Search for the cell housing the specified text and yield its [X, Y] center coordinate. 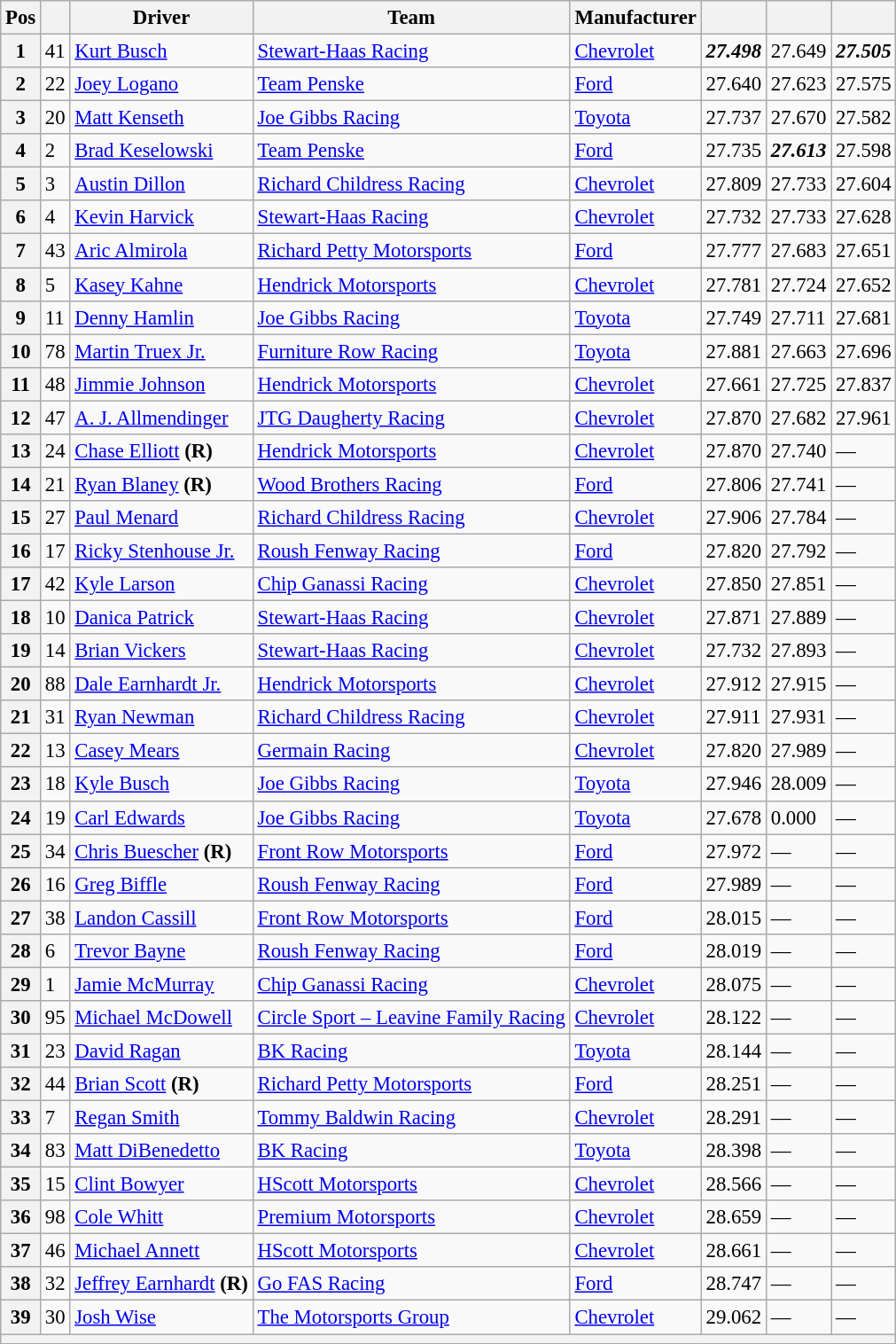
27.792 [798, 551]
27.681 [863, 317]
27.604 [863, 184]
The Motorsports Group [411, 1317]
37 [21, 1251]
Chase Elliott (R) [161, 451]
28.144 [734, 1051]
25 [21, 851]
28.075 [734, 984]
27.915 [798, 684]
27.906 [734, 518]
35 [21, 1184]
39 [21, 1317]
27.505 [863, 51]
27.696 [863, 351]
27.628 [863, 217]
Tommy Baldwin Racing [411, 1118]
David Ragan [161, 1051]
27.931 [798, 717]
27.741 [798, 484]
28.122 [734, 1018]
A. J. Allmendinger [161, 418]
Aric Almirola [161, 251]
Germain Racing [411, 751]
Pos [21, 18]
27.806 [734, 484]
44 [55, 1084]
48 [55, 384]
28.291 [734, 1118]
Kyle Larson [161, 584]
46 [55, 1251]
Kurt Busch [161, 51]
95 [55, 1018]
Jamie McMurray [161, 984]
27.575 [863, 84]
Trevor Bayne [161, 951]
Paul Menard [161, 518]
27.889 [798, 618]
27.737 [734, 118]
27.683 [798, 251]
Go FAS Racing [411, 1285]
Carl Edwards [161, 817]
27.661 [734, 384]
JTG Daugherty Racing [411, 418]
27.777 [734, 251]
27.613 [798, 151]
Furniture Row Racing [411, 351]
41 [55, 51]
Clint Bowyer [161, 1184]
Matt Kenseth [161, 118]
Martin Truex Jr. [161, 351]
Premium Motorsports [411, 1217]
Driver [161, 18]
9 [21, 317]
26 [21, 884]
Kasey Kahne [161, 285]
27.678 [734, 817]
27.682 [798, 418]
33 [21, 1118]
Wood Brothers Racing [411, 484]
27.972 [734, 851]
Regan Smith [161, 1118]
Ricky Stenhouse Jr. [161, 551]
Kevin Harvick [161, 217]
Dale Earnhardt Jr. [161, 684]
Michael McDowell [161, 1018]
78 [55, 351]
27.651 [863, 251]
Cole Whitt [161, 1217]
Matt DiBenedetto [161, 1151]
Jimmie Johnson [161, 384]
47 [55, 418]
27.881 [734, 351]
27.837 [863, 384]
28.019 [734, 951]
27.725 [798, 384]
27.850 [734, 584]
Brian Scott (R) [161, 1084]
Landon Cassill [161, 918]
12 [21, 418]
27.851 [798, 584]
27.735 [734, 151]
27.911 [734, 717]
98 [55, 1217]
Danica Patrick [161, 618]
27.912 [734, 684]
Brian Vickers [161, 651]
83 [55, 1151]
Greg Biffle [161, 884]
27.649 [798, 51]
28.251 [734, 1084]
42 [55, 584]
27.711 [798, 317]
Manufacturer [635, 18]
28.398 [734, 1151]
Circle Sport – Leavine Family Racing [411, 1018]
Brad Keselowski [161, 151]
Michael Annett [161, 1251]
8 [21, 285]
27.640 [734, 84]
27.652 [863, 285]
Jeffrey Earnhardt (R) [161, 1285]
88 [55, 684]
27.781 [734, 285]
27.809 [734, 184]
27.740 [798, 451]
36 [21, 1217]
28.566 [734, 1184]
Denny Hamlin [161, 317]
27.784 [798, 518]
28.015 [734, 918]
Team [411, 18]
29 [21, 984]
27.663 [798, 351]
27.946 [734, 785]
0.000 [798, 817]
27.498 [734, 51]
28 [21, 951]
Austin Dillon [161, 184]
27.749 [734, 317]
28.009 [798, 785]
27.582 [863, 118]
28.661 [734, 1251]
Josh Wise [161, 1317]
Ryan Newman [161, 717]
27.871 [734, 618]
29.062 [734, 1317]
27.893 [798, 651]
27.724 [798, 285]
Joey Logano [161, 84]
Casey Mears [161, 751]
Kyle Busch [161, 785]
Ryan Blaney (R) [161, 484]
28.747 [734, 1285]
27.961 [863, 418]
27.623 [798, 84]
43 [55, 251]
27.598 [863, 151]
27.670 [798, 118]
Chris Buescher (R) [161, 851]
28.659 [734, 1217]
